Locate the cell with the specified text and output its (X, Y) center coordinate. 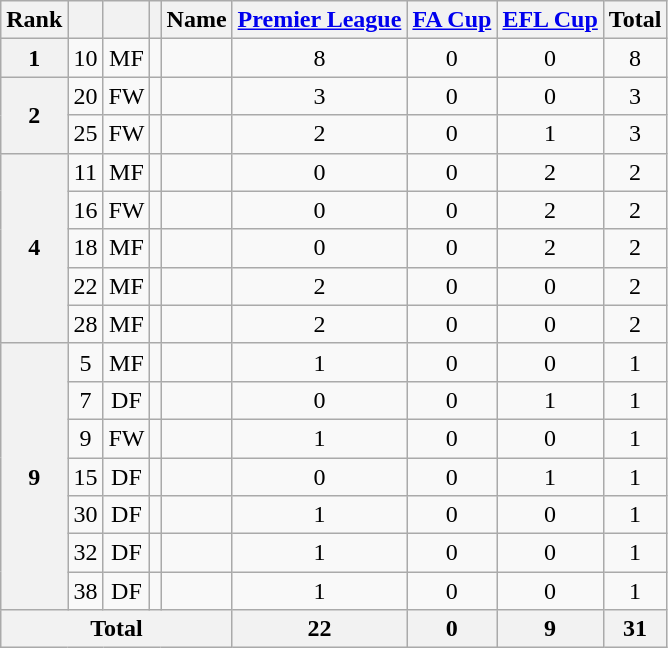
5 (86, 362)
28 (86, 324)
16 (86, 210)
31 (635, 629)
32 (86, 553)
15 (86, 477)
EFL Cup (550, 20)
20 (86, 96)
10 (86, 58)
30 (86, 515)
4 (34, 248)
38 (86, 591)
FA Cup (452, 20)
11 (86, 172)
Rank (34, 20)
Name (196, 20)
7 (86, 400)
Premier League (320, 20)
18 (86, 248)
25 (86, 134)
